Output the [X, Y] coordinate of the center of the cell containing the given text.  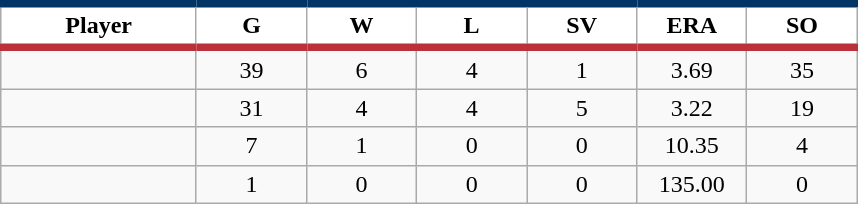
3.69 [692, 68]
6 [362, 68]
10.35 [692, 146]
39 [251, 68]
Player [99, 26]
7 [251, 146]
SV [582, 26]
ERA [692, 26]
35 [802, 68]
SO [802, 26]
L [472, 26]
19 [802, 108]
5 [582, 108]
135.00 [692, 184]
3.22 [692, 108]
31 [251, 108]
G [251, 26]
W [362, 26]
